Detect which cell encompasses the target text, then output its [X, Y] center coordinate. 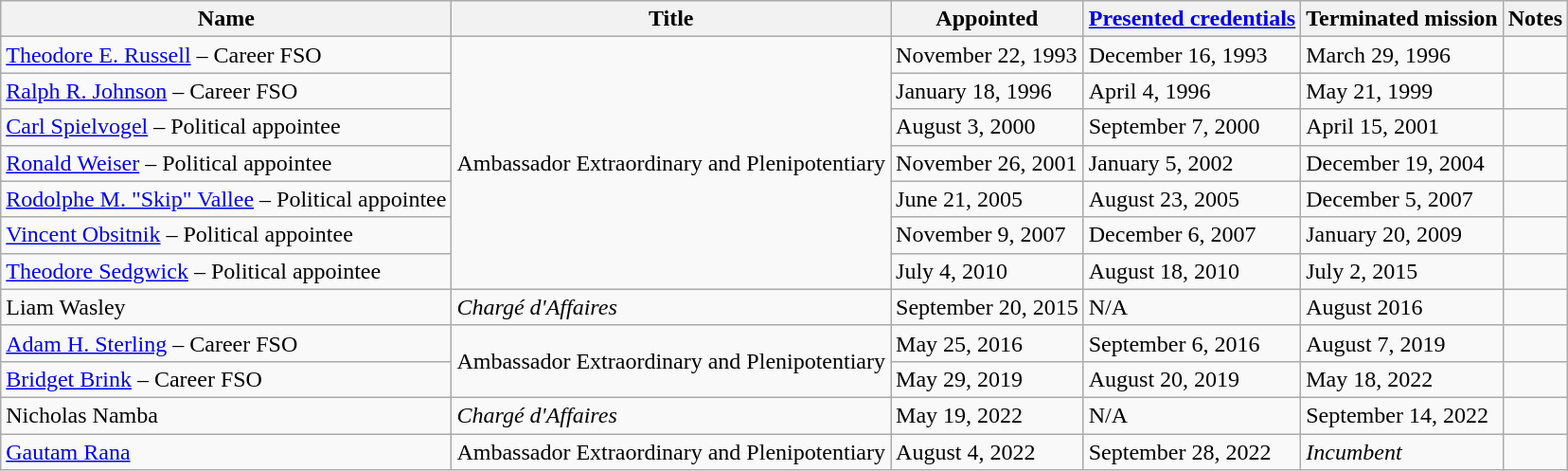
December 19, 2004 [1402, 163]
December 5, 2007 [1402, 199]
August 20, 2019 [1191, 379]
Presented credentials [1191, 19]
Bridget Brink – Career FSO [226, 379]
May 19, 2022 [988, 415]
July 4, 2010 [988, 271]
Vincent Obsitnik – Political appointee [226, 235]
January 20, 2009 [1402, 235]
Name [226, 19]
Gautam Rana [226, 452]
May 18, 2022 [1402, 379]
Theodore E. Russell – Career FSO [226, 55]
April 15, 2001 [1402, 127]
November 22, 1993 [988, 55]
Terminated mission [1402, 19]
September 7, 2000 [1191, 127]
Notes [1535, 19]
August 3, 2000 [988, 127]
August 7, 2019 [1402, 343]
May 25, 2016 [988, 343]
May 21, 1999 [1402, 91]
Incumbent [1402, 452]
August 18, 2010 [1191, 271]
September 14, 2022 [1402, 415]
June 21, 2005 [988, 199]
Title [671, 19]
Ronald Weiser – Political appointee [226, 163]
August 2016 [1402, 307]
January 18, 1996 [988, 91]
August 23, 2005 [1191, 199]
Adam H. Sterling – Career FSO [226, 343]
September 28, 2022 [1191, 452]
January 5, 2002 [1191, 163]
March 29, 1996 [1402, 55]
Rodolphe M. "Skip" Vallee – Political appointee [226, 199]
Theodore Sedgwick – Political appointee [226, 271]
September 6, 2016 [1191, 343]
May 29, 2019 [988, 379]
December 16, 1993 [1191, 55]
August 4, 2022 [988, 452]
September 20, 2015 [988, 307]
December 6, 2007 [1191, 235]
Nicholas Namba [226, 415]
July 2, 2015 [1402, 271]
November 26, 2001 [988, 163]
Carl Spielvogel – Political appointee [226, 127]
April 4, 1996 [1191, 91]
November 9, 2007 [988, 235]
Liam Wasley [226, 307]
Appointed [988, 19]
Ralph R. Johnson – Career FSO [226, 91]
